Output the (x, y) coordinate of the center of the cell containing the given text.  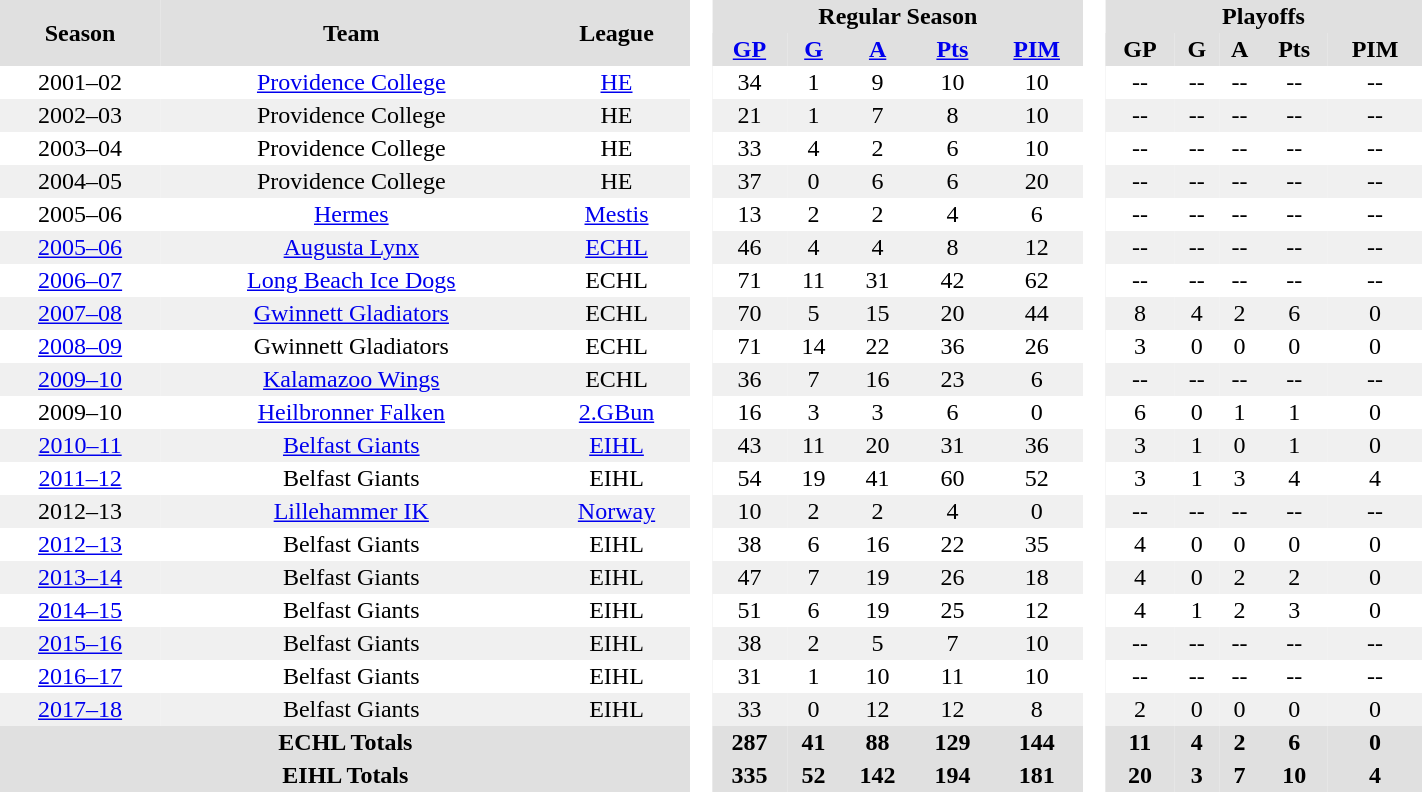
2017–18 (80, 710)
2011–12 (80, 478)
Norway (616, 512)
9 (878, 82)
Season (80, 33)
Mestis (616, 214)
62 (1037, 280)
2.GBun (616, 412)
23 (952, 380)
Team (351, 33)
2008–09 (80, 346)
2001–02 (80, 82)
142 (878, 776)
2015–16 (80, 644)
194 (952, 776)
Lillehammer IK (351, 512)
35 (1037, 544)
70 (750, 314)
54 (750, 478)
Augusta Lynx (351, 248)
44 (1037, 314)
Heilbronner Falken (351, 412)
21 (750, 116)
42 (952, 280)
2003–04 (80, 148)
144 (1037, 742)
Kalamazoo Wings (351, 380)
335 (750, 776)
2016–17 (80, 676)
14 (814, 346)
Playoffs (1264, 16)
37 (750, 182)
88 (878, 742)
2014–15 (80, 610)
60 (952, 478)
2010–11 (80, 446)
13 (750, 214)
129 (952, 742)
EIHL Totals (346, 776)
43 (750, 446)
34 (750, 82)
181 (1037, 776)
47 (750, 578)
ECHL Totals (346, 742)
2004–05 (80, 182)
51 (750, 610)
287 (750, 742)
2006–07 (80, 280)
15 (878, 314)
46 (750, 248)
League (616, 33)
2007–08 (80, 314)
Long Beach Ice Dogs (351, 280)
Hermes (351, 214)
Regular Season (898, 16)
25 (952, 610)
2002–03 (80, 116)
2013–14 (80, 578)
18 (1037, 578)
